Return (X, Y) of the center of cell containing provided text 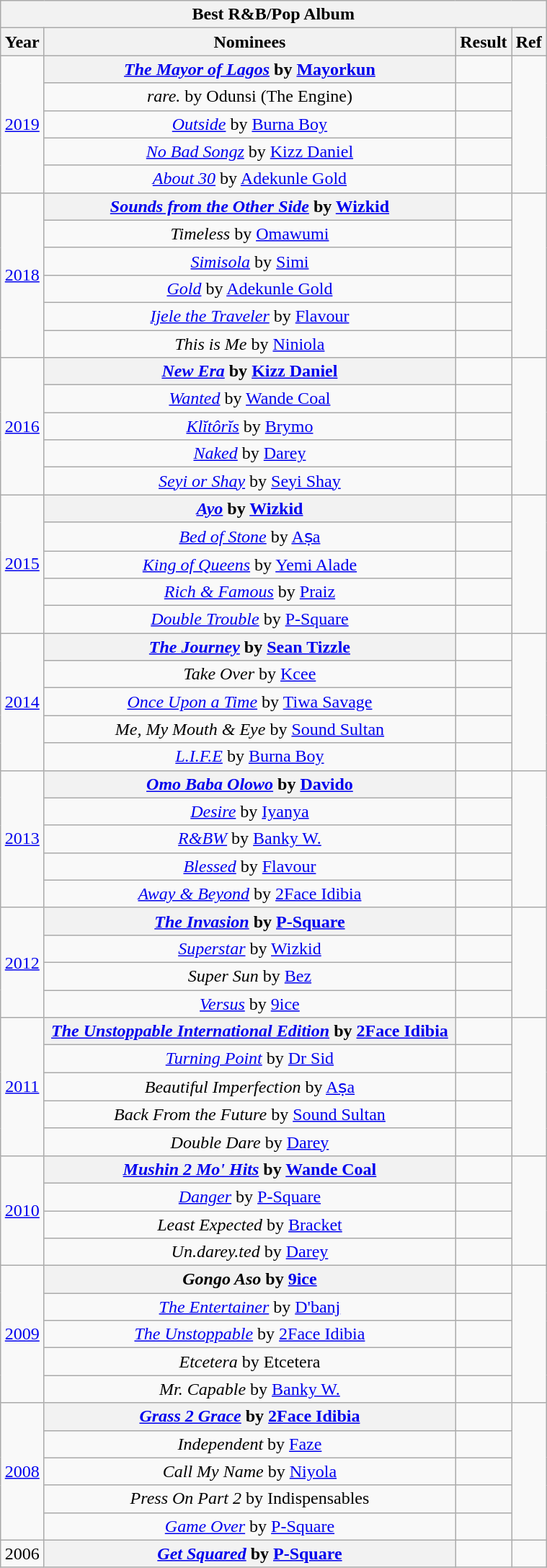
Etcetera by Etcetera (249, 1362)
2011 (22, 1087)
2006 (22, 1554)
Danger by P-Square (249, 1197)
Double Dare by Darey (249, 1142)
Beautiful Imperfection by Aṣa (249, 1087)
Blessed by Flavour (249, 866)
Least Expected by Bracket (249, 1224)
Seyi or Shay by Seyi Shay (249, 481)
Me, My Mouth & Eye by Sound Sultan (249, 729)
Timeless by Omawumi (249, 234)
Grass 2 Grace by 2Face Idibia (249, 1417)
The Invasion by P-Square (249, 921)
The Journey by Sean Tizzle (249, 647)
Mr. Capable by Banky W. (249, 1389)
Ijele the Traveler by Flavour (249, 316)
Result (484, 42)
Versus by 9ice (249, 1003)
Superstar by Wizkid (249, 948)
Outside by Burna Boy (249, 124)
The Unstoppable by 2Face Idibia (249, 1334)
About 30 by Adekunle Gold (249, 179)
Best R&B/Pop Album (274, 14)
Wanted by Wande Coal (249, 399)
Take Over by Kcee (249, 674)
2008 (22, 1471)
Gongo Aso by 9ice (249, 1279)
Mushin 2 Mo' Hits by Wande Coal (249, 1169)
rare. by Odunsi (The Engine) (249, 97)
2013 (22, 839)
Call My Name by Niyola (249, 1471)
2018 (22, 275)
Simisola by Simi (249, 261)
2012 (22, 962)
Independent by Faze (249, 1444)
2019 (22, 124)
This is Me by Niniola (249, 344)
2009 (22, 1334)
Back From the Future by Sound Sultan (249, 1114)
Naked by Darey (249, 454)
Year (22, 42)
The Mayor of Lagos by Mayorkun (249, 69)
Omo Baba Olowo by Davido (249, 784)
Press On Part 2 by Indispensables (249, 1499)
The Entertainer by D'banj (249, 1307)
Ayo by Wizkid (249, 508)
Double Trouble by P-Square (249, 620)
Super Sun by Bez (249, 976)
Rich & Famous by Praiz (249, 592)
Desire by Iyanya (249, 811)
Turning Point by Dr Sid (249, 1059)
Bed of Stone by Aṣa (249, 537)
Klĭtôrĭs by Brymo (249, 426)
Once Upon a Time by Tiwa Savage (249, 702)
Away & Beyond by 2Face Idibia (249, 894)
No Bad Songz by Kizz Daniel (249, 151)
Ref (529, 42)
L.I.F.E by Burna Boy (249, 757)
2016 (22, 426)
New Era by Kizz Daniel (249, 371)
Gold by Adekunle Gold (249, 289)
Un.darey.ted by Darey (249, 1252)
R&BW by Banky W. (249, 839)
King of Queens by Yemi Alade (249, 565)
Game Over by P-Square (249, 1526)
2014 (22, 702)
Nominees (249, 42)
The Unstoppable International Edition by 2Face Idibia (249, 1031)
Sounds from the Other Side by Wizkid (249, 206)
Get Squared by P-Square (249, 1554)
2015 (22, 564)
2010 (22, 1210)
